Extract the [x, y] coordinate from the center of the cell holding the provided text.  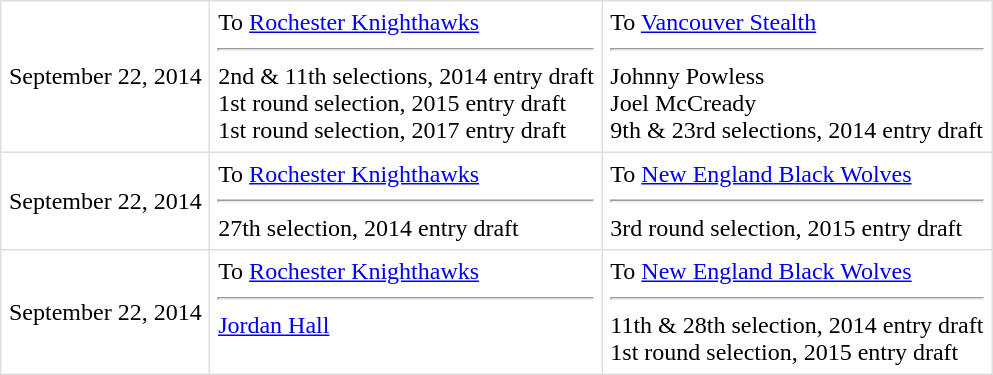
To Rochester KnighthawksJordan Hall [406, 312]
To Rochester Knighthawks2nd & 11th selections, 2014 entry draft1st round selection, 2015 entry draft1st round selection, 2017 entry draft [406, 77]
To New England Black Wolves3rd round selection, 2015 entry draft [797, 201]
To New England Black Wolves11th & 28th selection, 2014 entry draft1st round selection, 2015 entry draft [797, 312]
To Vancouver StealthJohnny PowlessJoel McCready9th & 23rd selections, 2014 entry draft [797, 77]
To Rochester Knighthawks27th selection, 2014 entry draft [406, 201]
